Identify which cell holds the provided text, then report its [x, y] central coordinate. 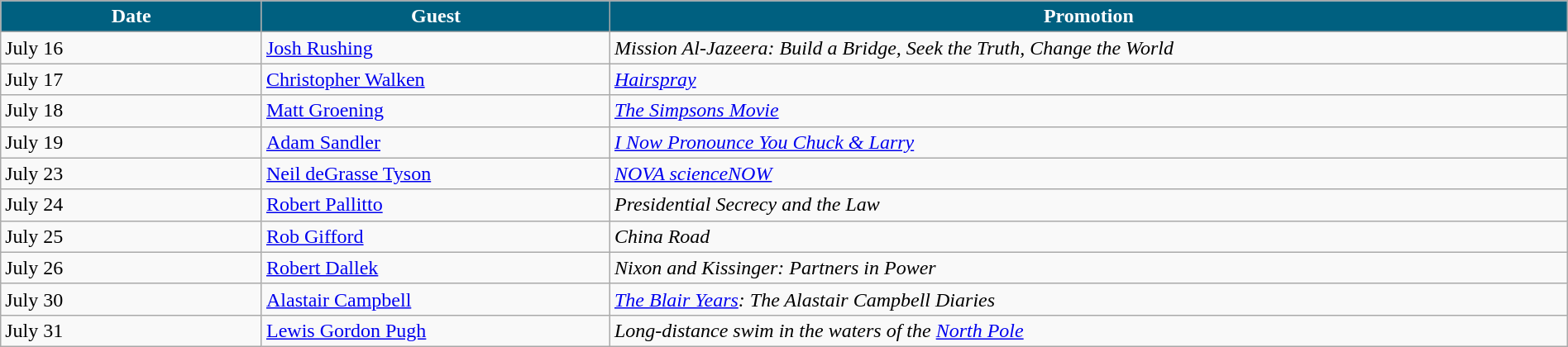
July 17 [131, 79]
Josh Rushing [435, 48]
Robert Dallek [435, 268]
Neil deGrasse Tyson [435, 173]
Guest [435, 17]
July 16 [131, 48]
July 26 [131, 268]
Date [131, 17]
Rob Gifford [435, 236]
Presidential Secrecy and the Law [1088, 205]
Lewis Gordon Pugh [435, 330]
July 31 [131, 330]
Christopher Walken [435, 79]
Matt Groening [435, 111]
Promotion [1088, 17]
China Road [1088, 236]
Robert Pallitto [435, 205]
The Simpsons Movie [1088, 111]
Mission Al-Jazeera: Build a Bridge, Seek the Truth, Change the World [1088, 48]
Long-distance swim in the waters of the North Pole [1088, 330]
Adam Sandler [435, 142]
July 18 [131, 111]
July 25 [131, 236]
July 24 [131, 205]
July 30 [131, 299]
The Blair Years: The Alastair Campbell Diaries [1088, 299]
Alastair Campbell [435, 299]
I Now Pronounce You Chuck & Larry [1088, 142]
July 23 [131, 173]
Hairspray [1088, 79]
NOVA scienceNOW [1088, 173]
Nixon and Kissinger: Partners in Power [1088, 268]
July 19 [131, 142]
